Return the (X, Y) coordinate for the center point of the cell that contains the specified text.  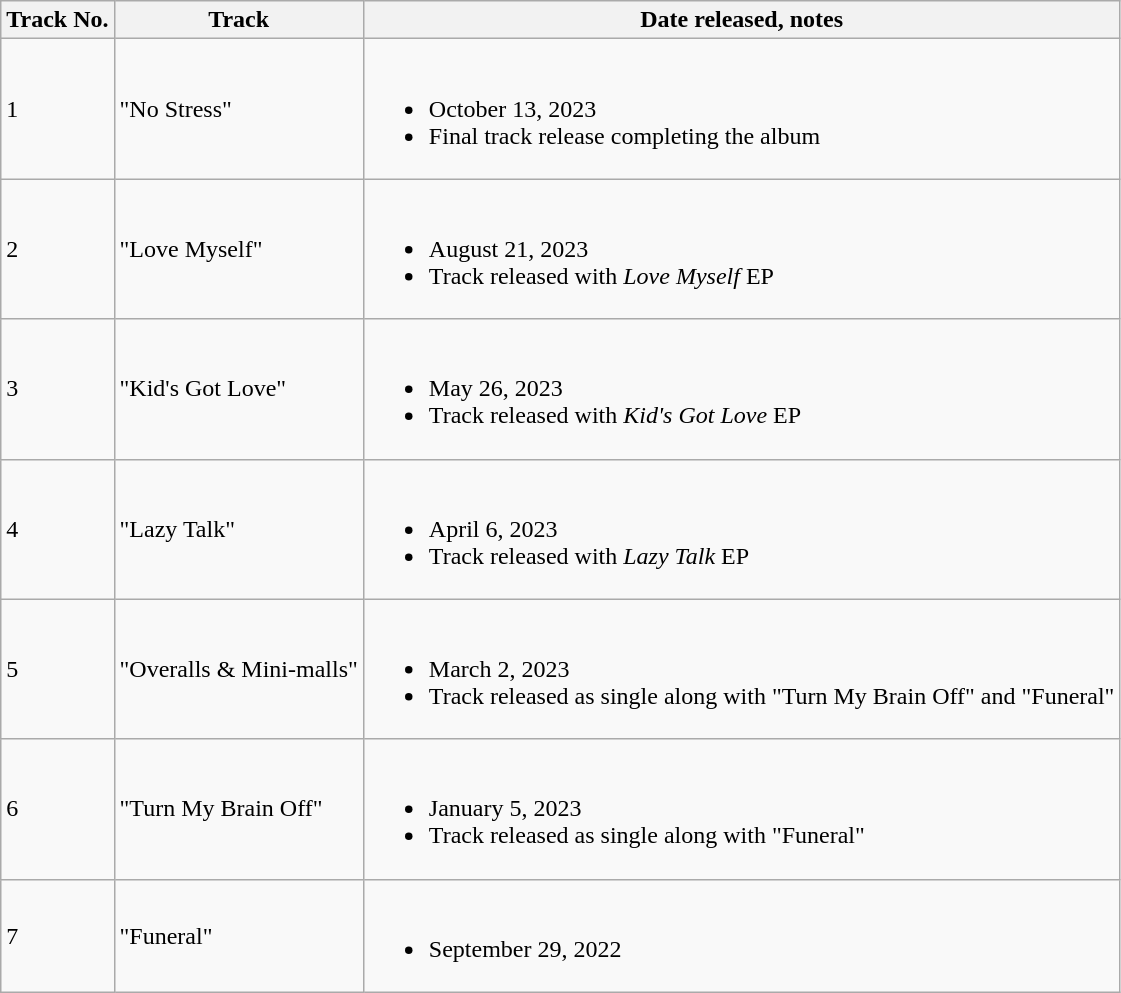
7 (58, 936)
"Turn My Brain Off" (238, 809)
Track (238, 20)
August 21, 2023Track released with Love Myself EP (742, 249)
January 5, 2023Track released as single along with "Funeral" (742, 809)
5 (58, 669)
"Lazy Talk" (238, 529)
March 2, 2023Track released as single along with "Turn My Brain Off" and "Funeral" (742, 669)
September 29, 2022 (742, 936)
"Overalls & Mini-malls" (238, 669)
Track No. (58, 20)
1 (58, 109)
April 6, 2023Track released with Lazy Talk EP (742, 529)
"Kid's Got Love" (238, 389)
Date released, notes (742, 20)
6 (58, 809)
"Funeral" (238, 936)
"Love Myself" (238, 249)
October 13, 2023Final track release completing the album (742, 109)
3 (58, 389)
"No Stress" (238, 109)
2 (58, 249)
May 26, 2023Track released with Kid's Got Love EP (742, 389)
4 (58, 529)
